Locate the cell with the specified text and output its (x, y) center coordinate. 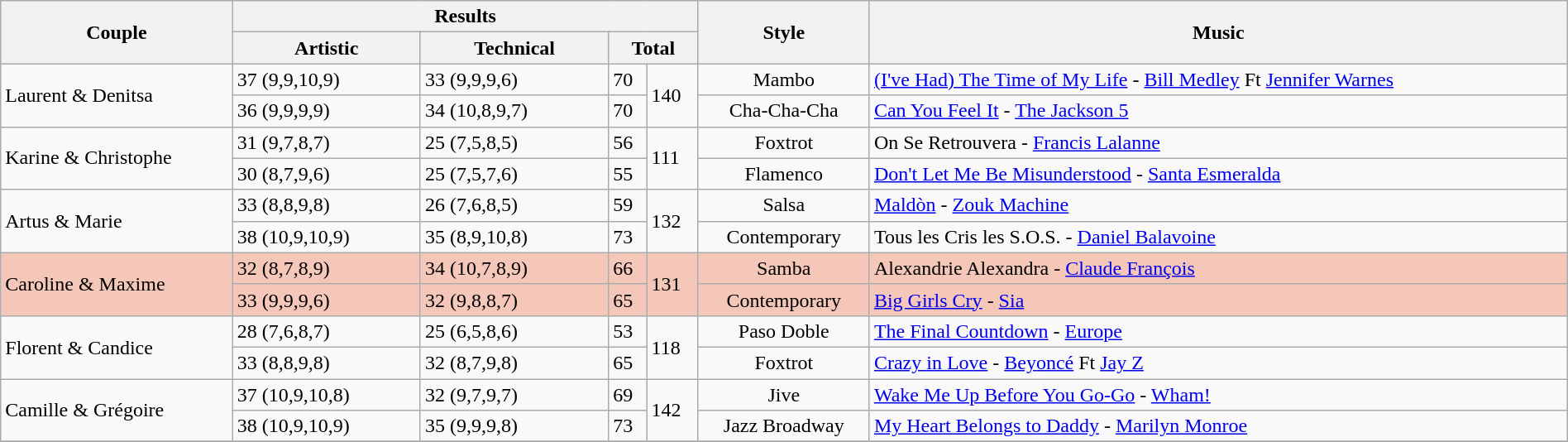
Salsa (784, 205)
Jive (784, 395)
Jazz Broadway (784, 426)
32 (9,7,9,7) (514, 395)
31 (9,7,8,7) (326, 142)
36 (9,9,9,9) (326, 111)
Music (1218, 32)
131 (672, 284)
Total (653, 48)
53 (628, 331)
Paso Doble (784, 331)
25 (6,5,8,6) (514, 331)
132 (672, 221)
Don't Let Me Be Misunderstood - Santa Esmeralda (1218, 174)
140 (672, 95)
Mambo (784, 79)
30 (8,7,9,6) (326, 174)
Tous les Cris les S.O.S. - Daniel Balavoine (1218, 237)
Samba (784, 268)
Can You Feel It - The Jackson 5 (1218, 111)
25 (7,5,8,5) (514, 142)
Flamenco (784, 174)
Camille & Grégoire (117, 411)
37 (9,9,10,9) (326, 79)
Results (465, 17)
Laurent & Denitsa (117, 95)
Florent & Candice (117, 347)
Crazy in Love - Beyoncé Ft Jay Z (1218, 363)
Maldòn - Zouk Machine (1218, 205)
66 (628, 268)
Artus & Marie (117, 221)
34 (10,7,8,9) (514, 268)
Style (784, 32)
Karine & Christophe (117, 158)
111 (672, 158)
142 (672, 411)
Cha-Cha-Cha (784, 111)
Alexandrie Alexandra - Claude François (1218, 268)
26 (7,6,8,5) (514, 205)
Caroline & Maxime (117, 284)
Couple (117, 32)
25 (7,5,7,6) (514, 174)
32 (9,8,8,7) (514, 300)
Artistic (326, 48)
Technical (514, 48)
69 (628, 395)
118 (672, 347)
The Final Countdown - Europe (1218, 331)
32 (8,7,9,8) (514, 363)
59 (628, 205)
My Heart Belongs to Daddy - Marilyn Monroe (1218, 426)
On Se Retrouvera - Francis Lalanne (1218, 142)
56 (628, 142)
34 (10,8,9,7) (514, 111)
Big Girls Cry - Sia (1218, 300)
37 (10,9,10,8) (326, 395)
(I've Had) The Time of My Life - Bill Medley Ft Jennifer Warnes (1218, 79)
32 (8,7,8,9) (326, 268)
35 (8,9,10,8) (514, 237)
28 (7,6,8,7) (326, 331)
Wake Me Up Before You Go-Go - Wham! (1218, 395)
35 (9,9,9,8) (514, 426)
55 (628, 174)
